Find where the given text appears and provide that cell's center as [X, Y] coordinate. 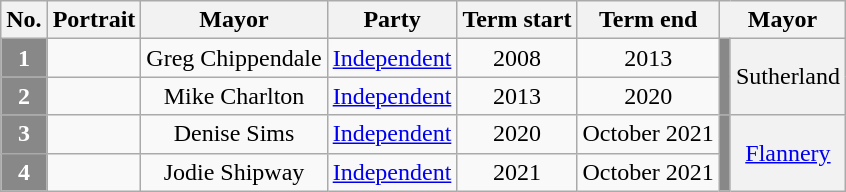
Denise Sims [234, 134]
2021 [517, 172]
Sutherland [788, 77]
Jodie Shipway [234, 172]
Flannery [788, 153]
Portrait [94, 20]
Party [392, 20]
No. [24, 20]
2008 [517, 58]
Mike Charlton [234, 96]
3 [24, 134]
4 [24, 172]
1 [24, 58]
Term start [517, 20]
2 [24, 96]
Term end [648, 20]
Greg Chippendale [234, 58]
